From the cell containing the given text, extract its center point as [x, y] coordinate. 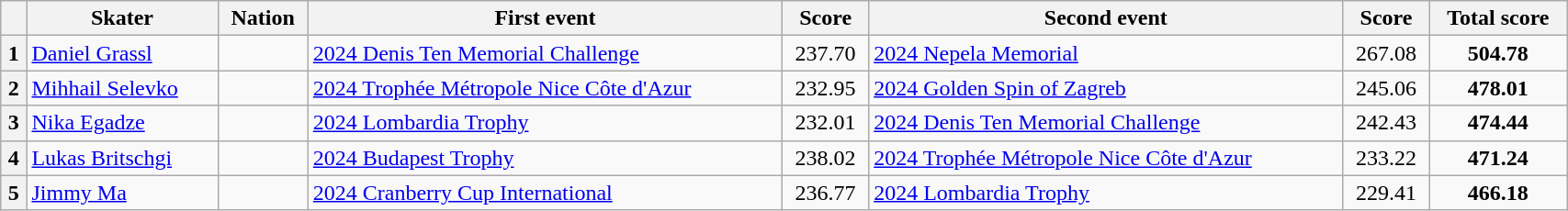
2024 Cranberry Cup International [545, 193]
229.41 [1386, 193]
236.77 [826, 193]
Nika Egadze [122, 123]
1 [14, 53]
242.43 [1386, 123]
232.95 [826, 88]
2024 Nepela Memorial [1106, 53]
5 [14, 193]
2024 Budapest Trophy [545, 158]
238.02 [826, 158]
Skater [122, 18]
474.44 [1498, 123]
Second event [1106, 18]
Mihhail Selevko [122, 88]
478.01 [1498, 88]
Nation [263, 18]
4 [14, 158]
First event [545, 18]
Jimmy Ma [122, 193]
245.06 [1386, 88]
2 [14, 88]
471.24 [1498, 158]
232.01 [826, 123]
3 [14, 123]
233.22 [1386, 158]
237.70 [826, 53]
504.78 [1498, 53]
2024 Golden Spin of Zagreb [1106, 88]
Lukas Britschgi [122, 158]
Total score [1498, 18]
267.08 [1386, 53]
Daniel Grassl [122, 53]
466.18 [1498, 193]
